Search for the cell housing the specified text and yield its (X, Y) center coordinate. 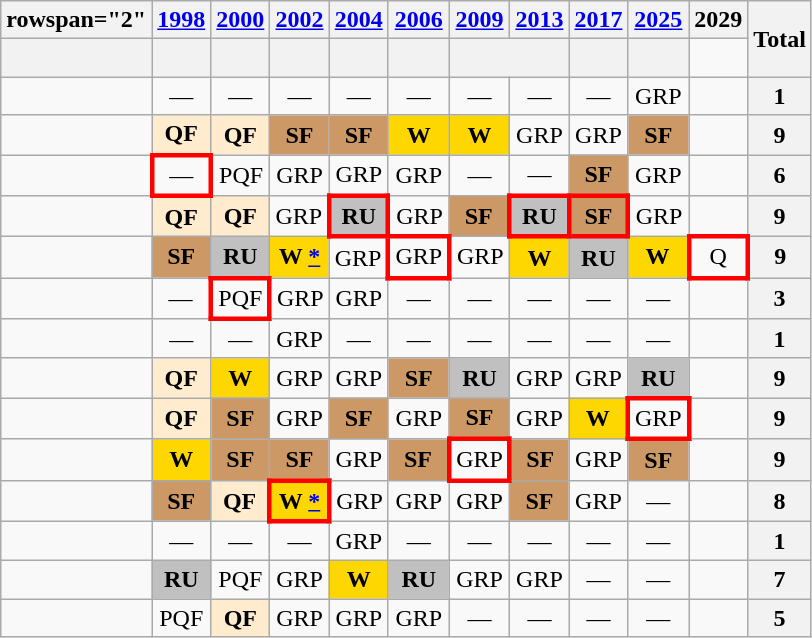
2006 (418, 20)
Q (718, 258)
2002 (300, 20)
8 (780, 500)
rowspan="2" (76, 20)
7 (780, 580)
6 (780, 174)
5 (780, 618)
2025 (658, 20)
2000 (240, 20)
Total (780, 39)
2017 (598, 20)
2013 (540, 20)
2029 (718, 20)
2009 (480, 20)
2004 (358, 20)
3 (780, 298)
1998 (182, 20)
